Detect which cell encompasses the target text, then output its (X, Y) center coordinate. 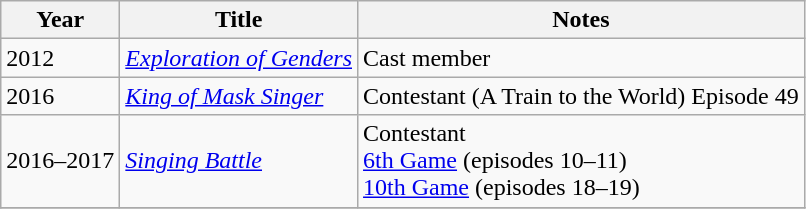
Exploration of Genders (239, 58)
King of Mask Singer (239, 96)
Year (60, 20)
2016 (60, 96)
Contestant 6th Game (episodes 10–11) 10th Game (episodes 18–19) (582, 161)
Notes (582, 20)
2012 (60, 58)
Singing Battle (239, 161)
Title (239, 20)
Contestant (A Train to the World) Episode 49 (582, 96)
2016–2017 (60, 161)
Cast member (582, 58)
